Search for the cell housing the specified text and yield its [X, Y] center coordinate. 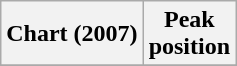
Chart (2007) [72, 34]
Peakposition [189, 34]
